Search for the cell housing the specified text and yield its (x, y) center coordinate. 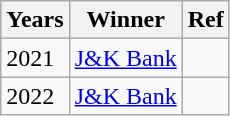
2022 (35, 96)
Winner (126, 20)
Years (35, 20)
2021 (35, 58)
Ref (206, 20)
